Identify which cell holds the provided text, then report its (x, y) central coordinate. 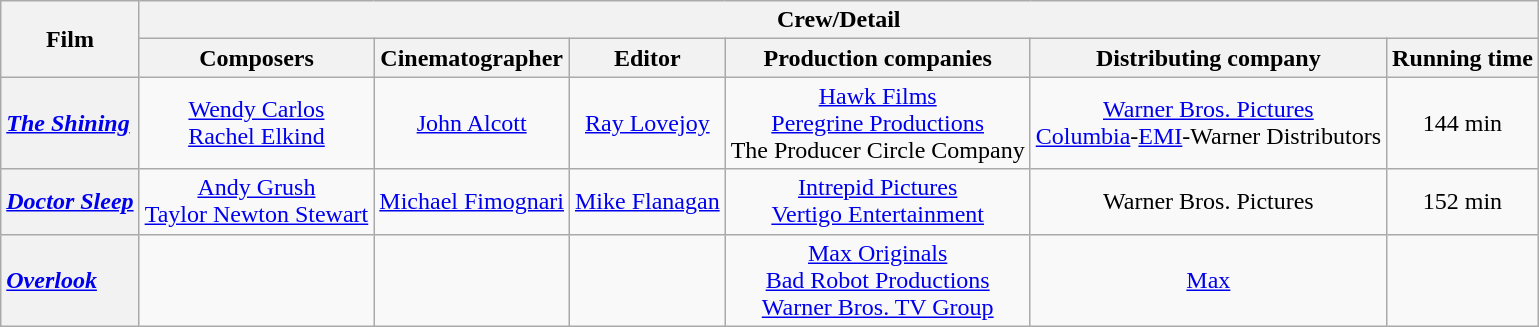
Overlook (70, 280)
Andy GrushTaylor Newton Stewart (256, 202)
Production companies (878, 58)
Warner Bros. Pictures Columbia-EMI-Warner Distributors (1208, 123)
Warner Bros. Pictures (1208, 202)
Mike Flanagan (647, 202)
The Shining (70, 123)
Intrepid PicturesVertigo Entertainment (878, 202)
Running time (1463, 58)
Doctor Sleep (70, 202)
Max OriginalsBad Robot ProductionsWarner Bros. TV Group (878, 280)
Hawk FilmsPeregrine ProductionsThe Producer Circle Company (878, 123)
Cinematographer (472, 58)
152 min (1463, 202)
Composers (256, 58)
John Alcott (472, 123)
Film (70, 39)
Crew/Detail (838, 20)
Wendy CarlosRachel Elkind (256, 123)
Michael Fimognari (472, 202)
Distributing company (1208, 58)
Max (1208, 280)
Ray Lovejoy (647, 123)
144 min (1463, 123)
Editor (647, 58)
